Provide the [x, y] coordinate of the cell's center where the given text is located.  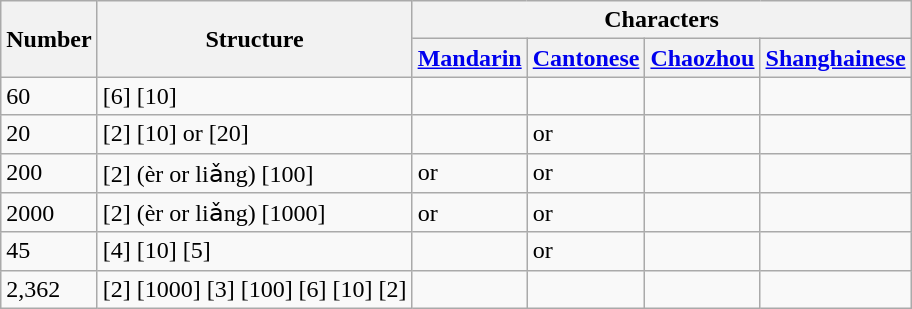
Cantonese [586, 58]
[2] (èr or liǎng) [100] [254, 173]
Number [49, 39]
[6] [10] [254, 96]
45 [49, 251]
2,362 [49, 289]
Shanghainese [836, 58]
Characters [662, 20]
Mandarin [470, 58]
2000 [49, 213]
[2] (èr or liǎng) [1000] [254, 213]
[4] [10] [5] [254, 251]
Chaozhou [702, 58]
[2] [10] or [20] [254, 134]
20 [49, 134]
200 [49, 173]
60 [49, 96]
[2] [1000] [3] [100] [6] [10] [2] [254, 289]
Structure [254, 39]
